From the cell containing the given text, extract its center point as [x, y] coordinate. 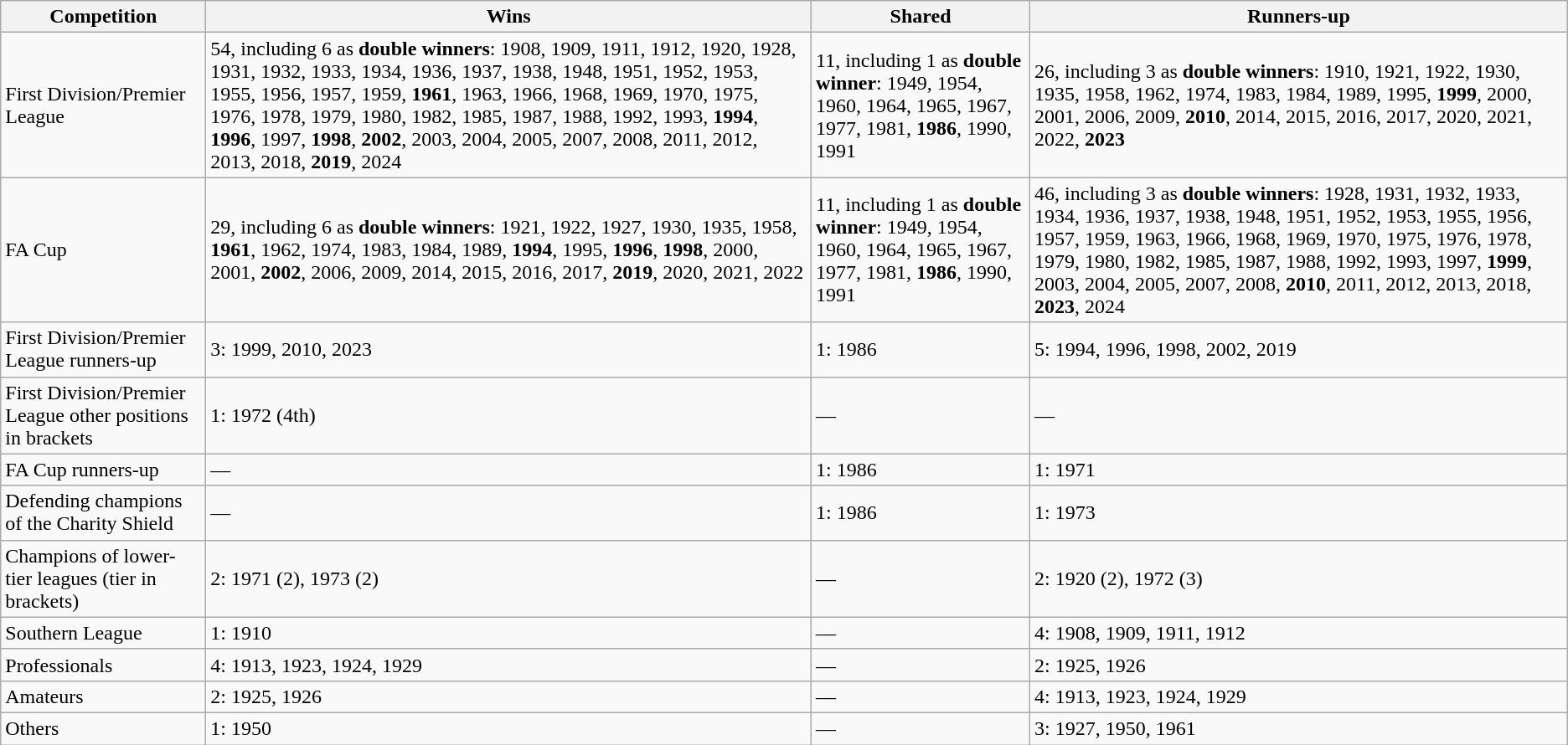
First Division/Premier League [104, 105]
Shared [921, 17]
2: 1920 (2), 1972 (3) [1299, 578]
FA Cup runners-up [104, 470]
Competition [104, 17]
Champions of lower-tier leagues (tier in brackets) [104, 578]
Southern League [104, 633]
3: 1927, 1950, 1961 [1299, 728]
Professionals [104, 665]
3: 1999, 2010, 2023 [509, 350]
5: 1994, 1996, 1998, 2002, 2019 [1299, 350]
First Division/Premier League other positions in brackets [104, 415]
1: 1971 [1299, 470]
1: 1910 [509, 633]
FA Cup [104, 249]
Others [104, 728]
1: 1950 [509, 728]
1: 1973 [1299, 512]
First Division/Premier League runners-up [104, 350]
1: 1972 (4th) [509, 415]
2: 1971 (2), 1973 (2) [509, 578]
Wins [509, 17]
Runners-up [1299, 17]
Amateurs [104, 696]
Defending champions of the Charity Shield [104, 512]
4: 1908, 1909, 1911, 1912 [1299, 633]
